Return the [x, y] coordinate for the center point of the cell that contains the specified text.  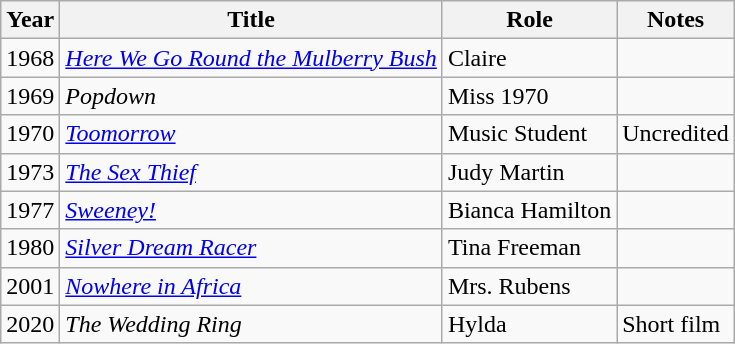
Nowhere in Africa [252, 286]
Judy Martin [529, 172]
Toomorrow [252, 134]
Popdown [252, 96]
Silver Dream Racer [252, 248]
The Sex Thief [252, 172]
Role [529, 20]
2020 [30, 324]
2001 [30, 286]
Hylda [529, 324]
Title [252, 20]
Here We Go Round the Mulberry Bush [252, 58]
1977 [30, 210]
Year [30, 20]
Miss 1970 [529, 96]
1970 [30, 134]
Sweeney! [252, 210]
Bianca Hamilton [529, 210]
Claire [529, 58]
Uncredited [676, 134]
Music Student [529, 134]
Tina Freeman [529, 248]
The Wedding Ring [252, 324]
Notes [676, 20]
1980 [30, 248]
1969 [30, 96]
1968 [30, 58]
Mrs. Rubens [529, 286]
1973 [30, 172]
Short film [676, 324]
